Scan for the cell matching the given text and deliver its (x, y) coordinate at center. 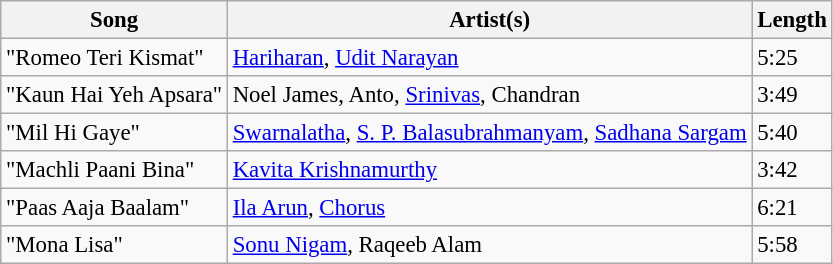
"Machli Paani Bina" (114, 170)
"Mona Lisa" (114, 245)
6:21 (792, 208)
Hariharan, Udit Narayan (490, 58)
Swarnalatha, S. P. Balasubrahmanyam, Sadhana Sargam (490, 133)
5:58 (792, 245)
3:49 (792, 95)
5:40 (792, 133)
Artist(s) (490, 20)
Noel James, Anto, Srinivas, Chandran (490, 95)
Ila Arun, Chorus (490, 208)
Song (114, 20)
Length (792, 20)
"Mil Hi Gaye" (114, 133)
Kavita Krishnamurthy (490, 170)
3:42 (792, 170)
"Kaun Hai Yeh Apsara" (114, 95)
"Romeo Teri Kismat" (114, 58)
"Paas Aaja Baalam" (114, 208)
Sonu Nigam, Raqeeb Alam (490, 245)
5:25 (792, 58)
